Locate the cell with the specified text and output its (x, y) center coordinate. 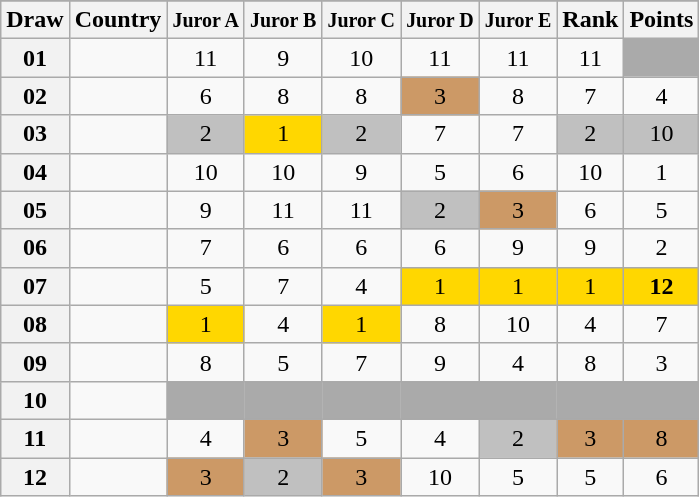
07 (35, 286)
Rank (590, 20)
Juror C (362, 20)
03 (35, 134)
Country (118, 20)
Points (662, 20)
08 (35, 324)
05 (35, 210)
Juror B (283, 20)
Juror A (206, 20)
01 (35, 58)
Juror D (440, 20)
04 (35, 172)
Draw (35, 20)
06 (35, 248)
09 (35, 362)
02 (35, 96)
Juror E (518, 20)
